Pinpoint the cell where the given text exists, returning its (X, Y) midpoint coordinate. 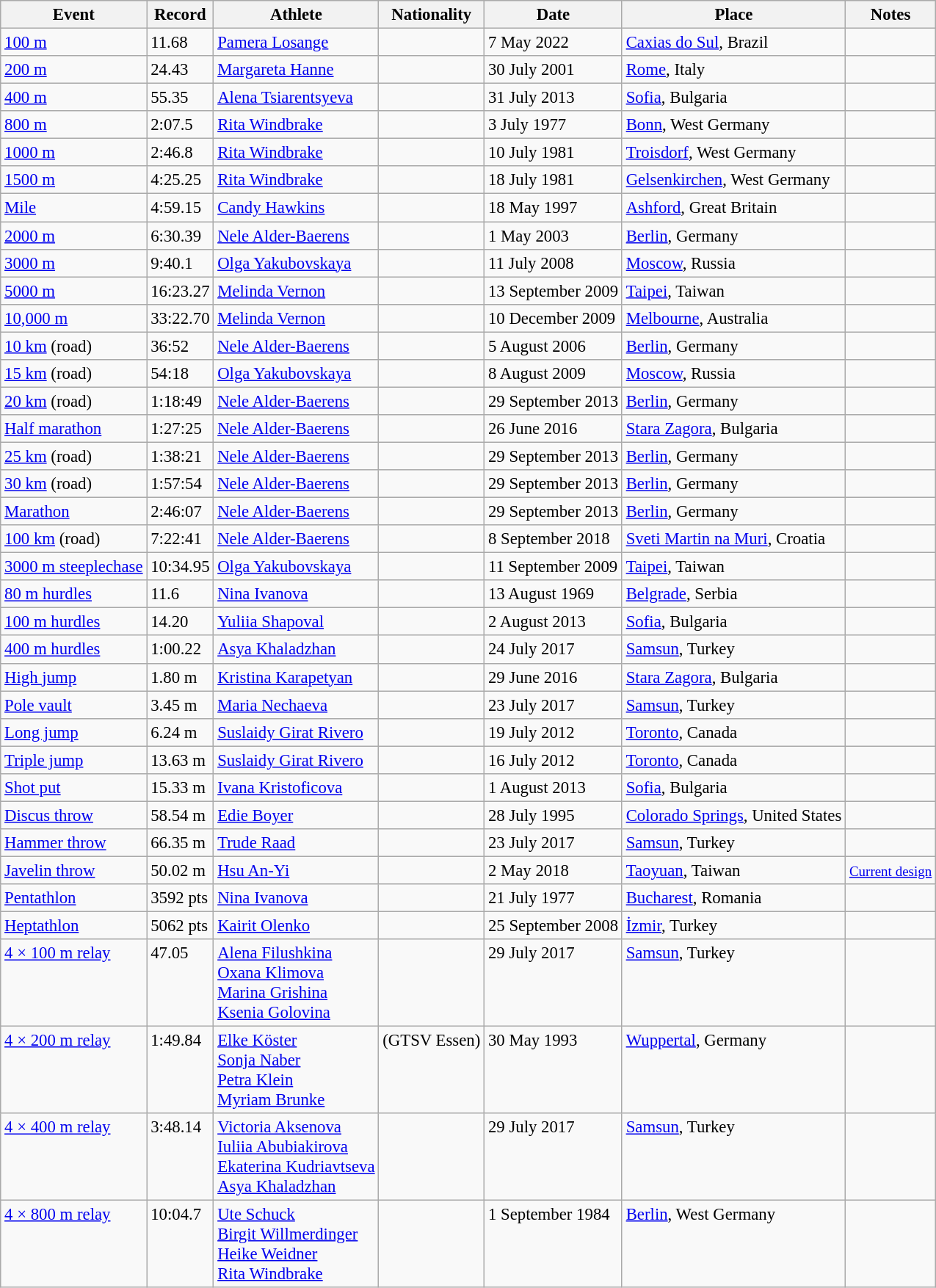
2 August 2013 (554, 622)
36:52 (181, 346)
24 July 2017 (554, 650)
Pole vault (73, 705)
Triple jump (73, 760)
4 × 400 m relay (73, 1157)
Half marathon (73, 429)
Nationality (432, 15)
7 May 2022 (554, 43)
2 May 2018 (554, 870)
Trude Raad (297, 843)
11 September 2009 (554, 567)
11 July 2008 (554, 263)
Yuliia Shapoval (297, 622)
400 m hurdles (73, 650)
2:07.5 (181, 125)
Heptathlon (73, 926)
Date (554, 15)
Victoria AksenovaIuliia AbubiakirovaEkaterina KudriavtsevaAsya Khaladzhan (297, 1157)
13.63 m (181, 760)
Ute SchuckBirgit WillmerdingerHeike WeidnerRita Windbrake (297, 1244)
66.35 m (181, 843)
10:34.95 (181, 567)
10:04.7 (181, 1244)
Colorado Springs, United States (733, 815)
1 September 1984 (554, 1244)
16:23.27 (181, 291)
Rome, Italy (733, 70)
Bonn, West Germany (733, 125)
58.54 m (181, 815)
4 × 200 m relay (73, 1071)
Ivana Kristoficova (297, 788)
1 May 2003 (554, 236)
1:57:54 (181, 484)
100 m (73, 43)
20 km (road) (73, 401)
54:18 (181, 374)
8 September 2018 (554, 539)
Hsu An-Yi (297, 870)
4:59.15 (181, 208)
Melbourne, Australia (733, 318)
18 July 1981 (554, 180)
Javelin throw (73, 870)
800 m (73, 125)
80 m hurdles (73, 594)
Current design (891, 870)
Discus throw (73, 815)
16 July 2012 (554, 760)
14.20 (181, 622)
1:18:49 (181, 401)
1:00.22 (181, 650)
1500 m (73, 180)
3:48.14 (181, 1157)
Candy Hawkins (297, 208)
Maria Nechaeva (297, 705)
Pamera Losange (297, 43)
Asya Khaladzhan (297, 650)
Pentathlon (73, 898)
Ashford, Great Britain (733, 208)
Place (733, 15)
10 km (road) (73, 346)
11.68 (181, 43)
4 × 100 m relay (73, 983)
5 August 2006 (554, 346)
13 September 2009 (554, 291)
33:22.70 (181, 318)
6.24 m (181, 732)
9:40.1 (181, 263)
6:30.39 (181, 236)
18 May 1997 (554, 208)
Margareta Hanne (297, 70)
(GTSV Essen) (432, 1071)
Caxias do Sul, Brazil (733, 43)
2:46.8 (181, 153)
Hammer throw (73, 843)
1:49.84 (181, 1071)
Troisdorf, West Germany (733, 153)
Notes (891, 15)
Record (181, 15)
3000 m steeplechase (73, 567)
11.6 (181, 594)
3592 pts (181, 898)
19 July 2012 (554, 732)
Sveti Martin na Muri, Croatia (733, 539)
Kristina Karapetyan (297, 677)
Event (73, 15)
Edie Boyer (297, 815)
24.43 (181, 70)
Alena Tsiarentsyeva (297, 98)
25 km (road) (73, 456)
15 km (road) (73, 374)
Mile (73, 208)
50.02 m (181, 870)
Marathon (73, 512)
Athlete (297, 15)
4:25.25 (181, 180)
400 m (73, 98)
Wuppertal, Germany (733, 1071)
Long jump (73, 732)
1:27:25 (181, 429)
3.45 m (181, 705)
100 m hurdles (73, 622)
5000 m (73, 291)
1 August 2013 (554, 788)
Elke KösterSonja NaberPetra KleinMyriam Brunke (297, 1071)
İzmir, Turkey (733, 926)
100 km (road) (73, 539)
Berlin, West Germany (733, 1244)
1:38:21 (181, 456)
7:22:41 (181, 539)
4 × 800 m relay (73, 1244)
31 July 2013 (554, 98)
21 July 1977 (554, 898)
30 May 1993 (554, 1071)
Kairit Olenko (297, 926)
5062 pts (181, 926)
28 July 1995 (554, 815)
10 December 2009 (554, 318)
1000 m (73, 153)
Shot put (73, 788)
26 June 2016 (554, 429)
30 July 2001 (554, 70)
Taoyuan, Taiwan (733, 870)
Gelsenkirchen, West Germany (733, 180)
3 July 1977 (554, 125)
15.33 m (181, 788)
47.05 (181, 983)
Alena FilushkinaOxana KlimovaMarina GrishinaKsenia Golovina (297, 983)
3000 m (73, 263)
8 August 2009 (554, 374)
2000 m (73, 236)
Bucharest, Romania (733, 898)
200 m (73, 70)
29 June 2016 (554, 677)
55.35 (181, 98)
25 September 2008 (554, 926)
Belgrade, Serbia (733, 594)
10 July 1981 (554, 153)
13 August 1969 (554, 594)
30 km (road) (73, 484)
2:46:07 (181, 512)
10,000 m (73, 318)
High jump (73, 677)
1.80 m (181, 677)
